Detect which cell encompasses the target text, then output its [x, y] center coordinate. 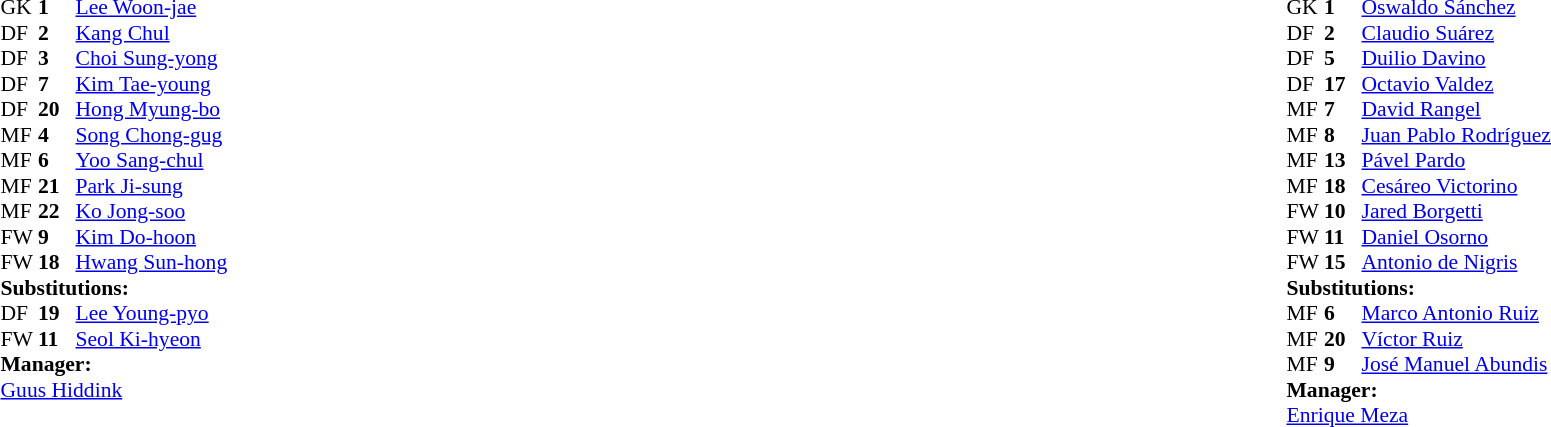
Hwang Sun-hong [152, 263]
David Rangel [1456, 109]
8 [1343, 135]
Pável Pardo [1456, 161]
Duilio Davino [1456, 59]
Daniel Osorno [1456, 237]
Yoo Sang-chul [152, 161]
Song Chong-gug [152, 135]
Juan Pablo Rodríguez [1456, 135]
10 [1343, 211]
Kim Tae-young [152, 84]
21 [57, 186]
Jared Borgetti [1456, 211]
Seol Ki-hyeon [152, 339]
Claudio Suárez [1456, 33]
13 [1343, 161]
Park Ji-sung [152, 186]
Kang Chul [152, 33]
Guus Hiddink [114, 390]
19 [57, 313]
Marco Antonio Ruiz [1456, 313]
Víctor Ruiz [1456, 339]
3 [57, 59]
José Manuel Abundis [1456, 365]
Lee Young-pyo [152, 313]
17 [1343, 84]
Kim Do-hoon [152, 237]
5 [1343, 59]
Antonio de Nigris [1456, 263]
4 [57, 135]
Cesáreo Victorino [1456, 186]
Choi Sung-yong [152, 59]
22 [57, 211]
Octavio Valdez [1456, 84]
Hong Myung-bo [152, 109]
Ko Jong-soo [152, 211]
15 [1343, 263]
